Detect which cell encompasses the target text, then output its (X, Y) center coordinate. 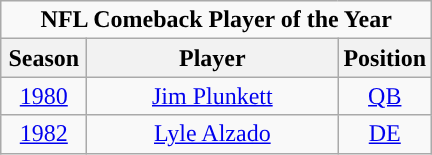
Position (385, 58)
1982 (44, 134)
Lyle Alzado (212, 134)
DE (385, 134)
QB (385, 96)
1980 (44, 96)
Season (44, 58)
NFL Comeback Player of the Year (216, 20)
Player (212, 58)
Jim Plunkett (212, 96)
